Detect which cell encompasses the target text, then output its [x, y] center coordinate. 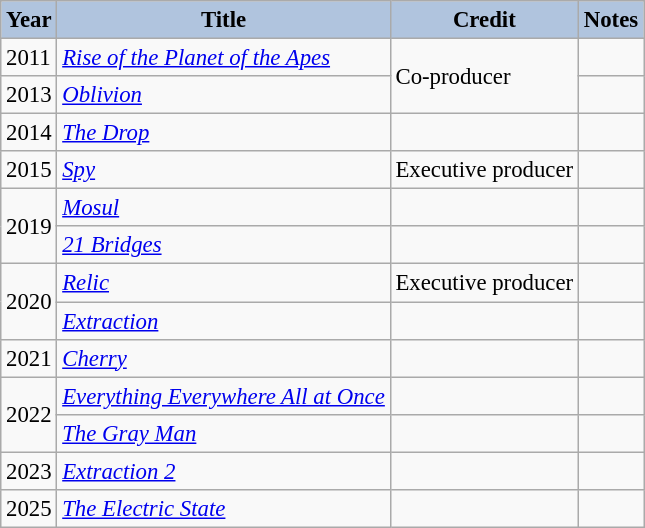
2015 [29, 170]
Notes [610, 20]
Spy [224, 170]
The Drop [224, 133]
Co-producer [484, 76]
2023 [29, 471]
2022 [29, 414]
Extraction 2 [224, 471]
Year [29, 20]
21 Bridges [224, 245]
2011 [29, 58]
Relic [224, 283]
Rise of the Planet of the Apes [224, 58]
Everything Everywhere All at Once [224, 396]
Title [224, 20]
2025 [29, 509]
Oblivion [224, 95]
The Gray Man [224, 433]
2019 [29, 226]
Mosul [224, 208]
2014 [29, 133]
The Electric State [224, 509]
Cherry [224, 358]
2021 [29, 358]
Extraction [224, 321]
Credit [484, 20]
2020 [29, 302]
2013 [29, 95]
